Return [X, Y] of the center of cell containing provided text 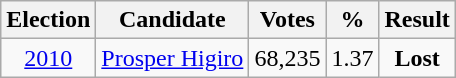
% [352, 20]
Candidate [172, 20]
68,235 [288, 58]
Votes [288, 20]
1.37 [352, 58]
Election [48, 20]
2010 [48, 58]
Lost [417, 58]
Result [417, 20]
Prosper Higiro [172, 58]
